From the cell containing the given text, extract its center point as (x, y) coordinate. 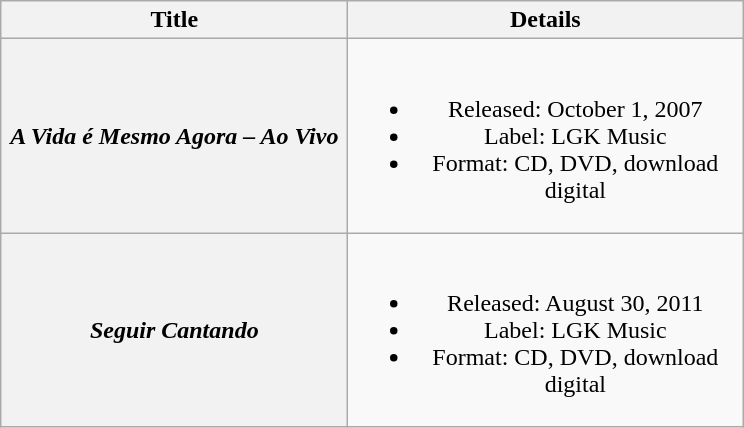
Released: October 1, 2007Label: LGK MusicFormat: CD, DVD, download digital (546, 136)
Seguir Cantando (174, 330)
Details (546, 20)
Title (174, 20)
A Vida é Mesmo Agora – Ao Vivo (174, 136)
Released: August 30, 2011Label: LGK MusicFormat: CD, DVD, download digital (546, 330)
